Search for the cell housing the specified text and yield its [X, Y] center coordinate. 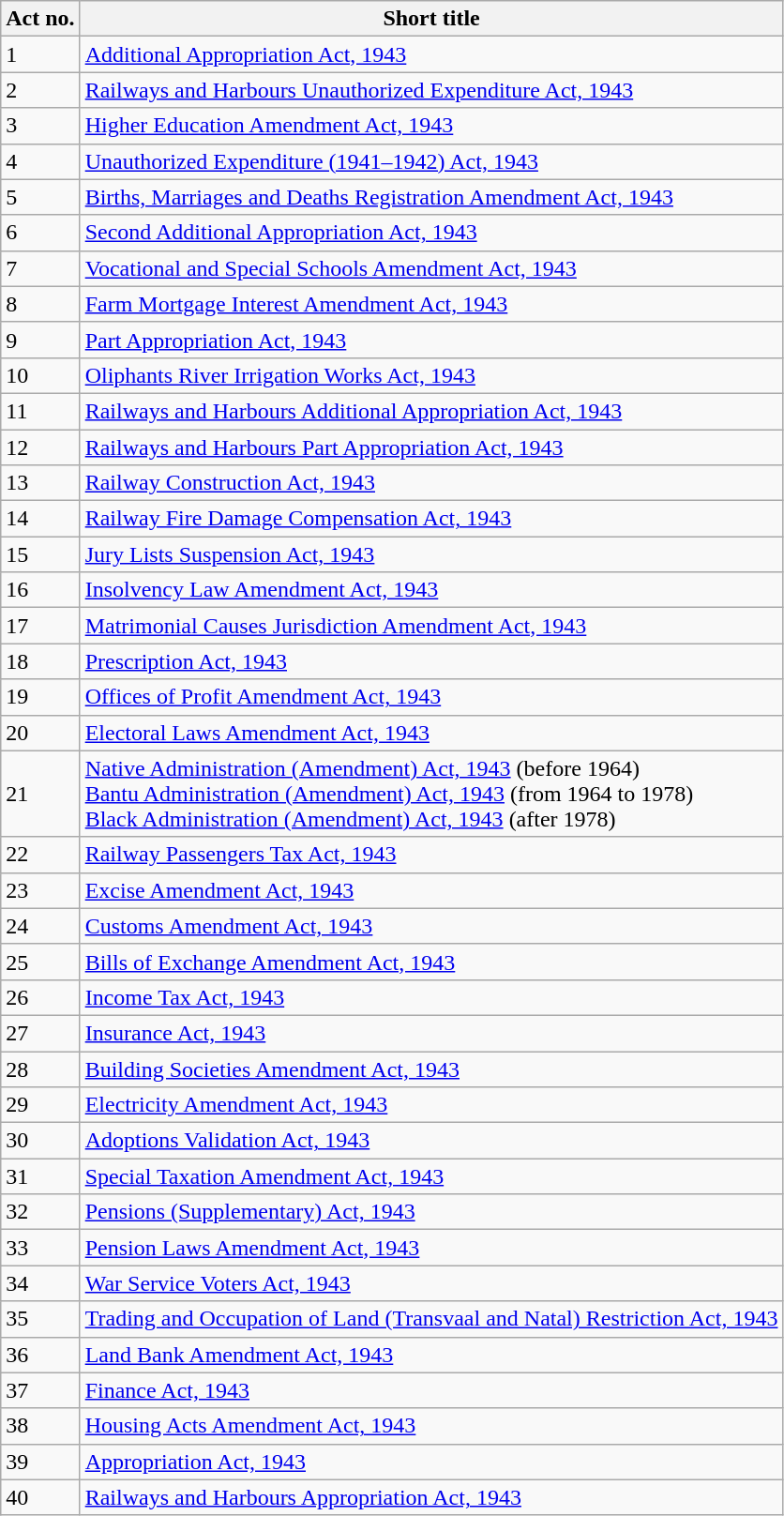
29 [40, 1105]
Act no. [40, 19]
36 [40, 1355]
Trading and Occupation of Land (Transvaal and Natal) Restriction Act, 1943 [431, 1319]
31 [40, 1176]
Excise Amendment Act, 1943 [431, 890]
War Service Voters Act, 1943 [431, 1283]
Land Bank Amendment Act, 1943 [431, 1355]
Insurance Act, 1943 [431, 1033]
2 [40, 90]
Vocational and Special Schools Amendment Act, 1943 [431, 268]
27 [40, 1033]
23 [40, 890]
30 [40, 1141]
Railways and Harbours Appropriation Act, 1943 [431, 1497]
22 [40, 855]
Higher Education Amendment Act, 1943 [431, 126]
8 [40, 304]
Customs Amendment Act, 1943 [431, 926]
5 [40, 197]
Finance Act, 1943 [431, 1390]
Oliphants River Irrigation Works Act, 1943 [431, 375]
Railway Construction Act, 1943 [431, 483]
35 [40, 1319]
Electricity Amendment Act, 1943 [431, 1105]
3 [40, 126]
32 [40, 1212]
Railways and Harbours Unauthorized Expenditure Act, 1943 [431, 90]
9 [40, 340]
Special Taxation Amendment Act, 1943 [431, 1176]
1 [40, 54]
Railways and Harbours Additional Appropriation Act, 1943 [431, 411]
34 [40, 1283]
17 [40, 626]
6 [40, 233]
11 [40, 411]
Prescription Act, 1943 [431, 661]
7 [40, 268]
14 [40, 519]
Short title [431, 19]
Housing Acts Amendment Act, 1943 [431, 1426]
Matrimonial Causes Jurisdiction Amendment Act, 1943 [431, 626]
18 [40, 661]
Railways and Harbours Part Appropriation Act, 1943 [431, 447]
Farm Mortgage Interest Amendment Act, 1943 [431, 304]
Building Societies Amendment Act, 1943 [431, 1069]
Offices of Profit Amendment Act, 1943 [431, 697]
Bills of Exchange Amendment Act, 1943 [431, 962]
24 [40, 926]
10 [40, 375]
Railway Passengers Tax Act, 1943 [431, 855]
Railway Fire Damage Compensation Act, 1943 [431, 519]
15 [40, 554]
39 [40, 1462]
Unauthorized Expenditure (1941–1942) Act, 1943 [431, 161]
Part Appropriation Act, 1943 [431, 340]
Pension Laws Amendment Act, 1943 [431, 1248]
Adoptions Validation Act, 1943 [431, 1141]
Appropriation Act, 1943 [431, 1462]
16 [40, 590]
25 [40, 962]
20 [40, 733]
38 [40, 1426]
Electoral Laws Amendment Act, 1943 [431, 733]
Pensions (Supplementary) Act, 1943 [431, 1212]
12 [40, 447]
Births, Marriages and Deaths Registration Amendment Act, 1943 [431, 197]
Insolvency Law Amendment Act, 1943 [431, 590]
Income Tax Act, 1943 [431, 997]
4 [40, 161]
21 [40, 794]
26 [40, 997]
Jury Lists Suspension Act, 1943 [431, 554]
28 [40, 1069]
33 [40, 1248]
Additional Appropriation Act, 1943 [431, 54]
40 [40, 1497]
19 [40, 697]
37 [40, 1390]
13 [40, 483]
Second Additional Appropriation Act, 1943 [431, 233]
